Scan for the cell matching the given text and deliver its (x, y) coordinate at center. 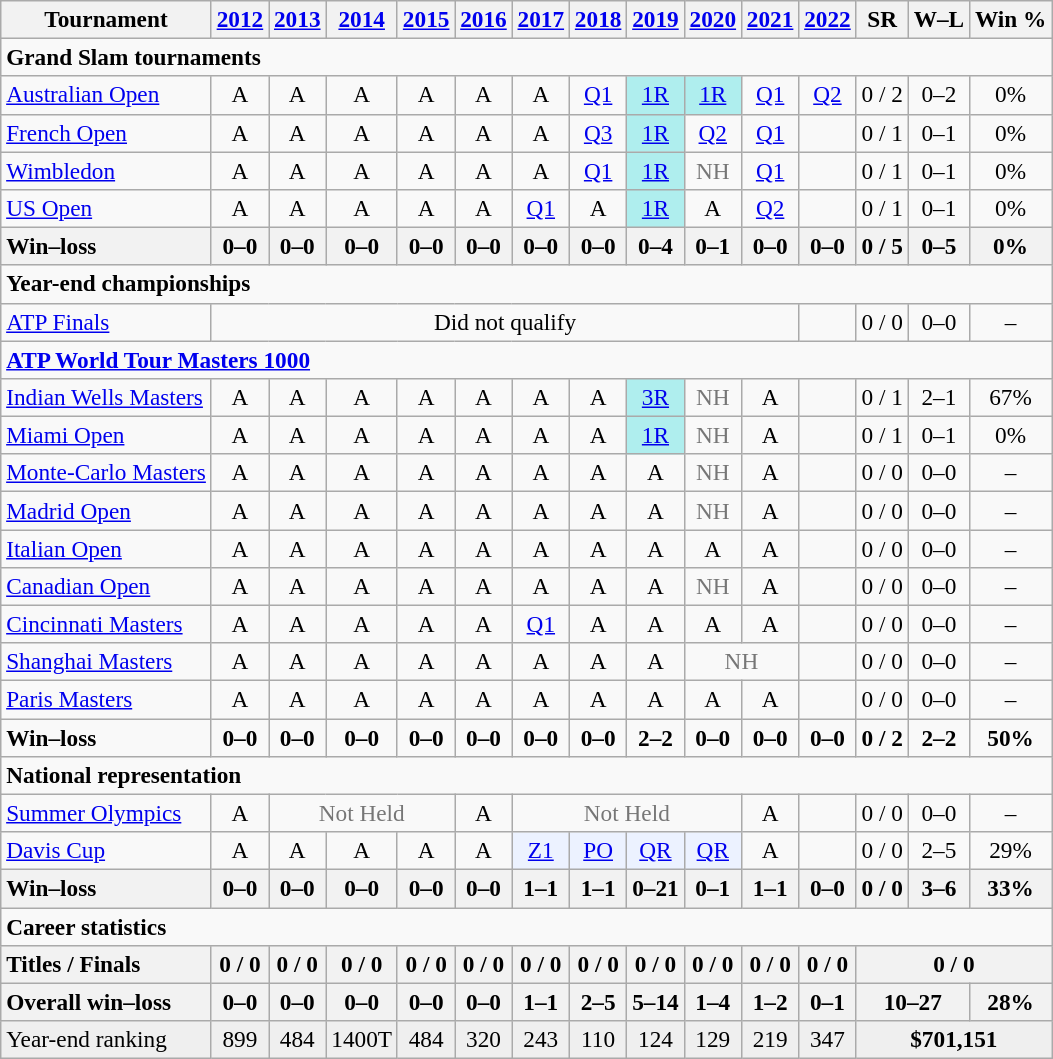
124 (656, 1039)
Wimbledon (106, 170)
PO (598, 850)
2022 (828, 19)
899 (240, 1039)
0 / 5 (882, 246)
0–4 (656, 246)
Q3 (598, 133)
2014 (362, 19)
0–2 (938, 95)
110 (598, 1039)
Madrid Open (106, 510)
Did not qualify (505, 322)
Shanghai Masters (106, 662)
Grand Slam tournaments (526, 57)
Cincinnati Masters (106, 624)
28% (1010, 1002)
129 (712, 1039)
Year-end ranking (106, 1039)
Davis Cup (106, 850)
Summer Olympics (106, 813)
Indian Wells Masters (106, 397)
1–4 (712, 1002)
French Open (106, 133)
0–5 (938, 246)
Career statistics (526, 926)
SR (882, 19)
0–21 (656, 888)
2016 (484, 19)
33% (1010, 888)
3R (656, 397)
Monte-Carlo Masters (106, 473)
National representation (526, 775)
1–2 (770, 1002)
Paris Masters (106, 699)
US Open (106, 208)
2019 (656, 19)
Z1 (540, 850)
Titles / Finals (106, 964)
2015 (426, 19)
Australian Open (106, 95)
$701,151 (954, 1039)
50% (1010, 737)
2012 (240, 19)
10–27 (912, 1002)
347 (828, 1039)
67% (1010, 397)
219 (770, 1039)
ATP Finals (106, 322)
Overall win–loss (106, 1002)
Tournament (106, 19)
320 (484, 1039)
Canadian Open (106, 586)
ATP World Tour Masters 1000 (526, 359)
3–6 (938, 888)
29% (1010, 850)
W–L (938, 19)
Italian Open (106, 548)
Win % (1010, 19)
2017 (540, 19)
2021 (770, 19)
2013 (298, 19)
1400T (362, 1039)
5–14 (656, 1002)
2018 (598, 19)
2020 (712, 19)
2–1 (938, 397)
Miami Open (106, 435)
243 (540, 1039)
Year-end championships (526, 284)
